For the text-containing cell, return its midpoint in (x, y) coordinate format. 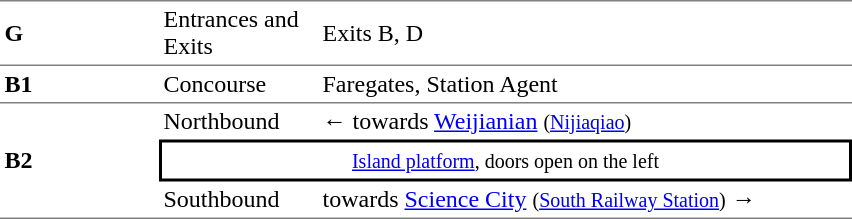
Island platform, doors open on the left (506, 161)
Concourse (238, 85)
Entrances and Exits (238, 33)
Faregates, Station Agent (585, 85)
B1 (80, 85)
Exits B, D (585, 33)
Northbound (238, 122)
← towards Weijianian (Nijiaqiao) (585, 122)
G (80, 33)
